Search for the cell housing the specified text and yield its (x, y) center coordinate. 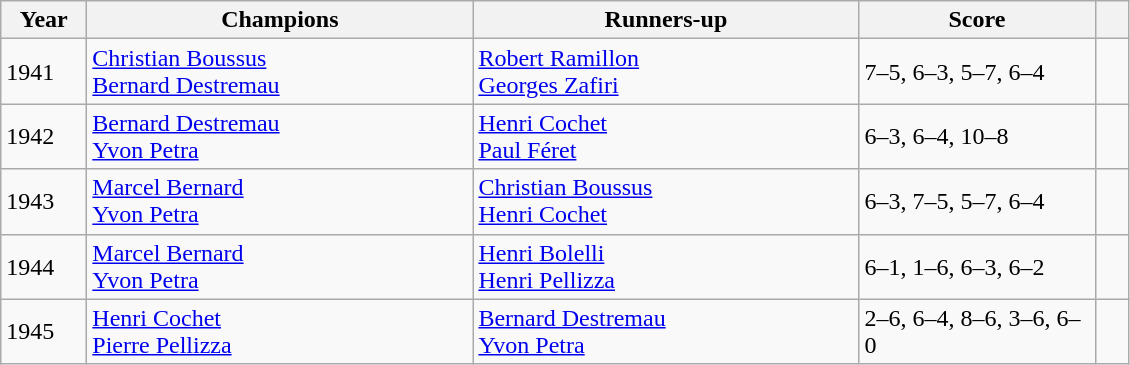
Champions (280, 20)
1944 (44, 266)
6–3, 6–4, 10–8 (977, 136)
1945 (44, 332)
1941 (44, 72)
6–3, 7–5, 5–7, 6–4 (977, 202)
Score (977, 20)
Henri Cochet Pierre Pellizza (280, 332)
Christian Boussus Henri Cochet (666, 202)
Christian Boussus Bernard Destremau (280, 72)
1943 (44, 202)
7–5, 6–3, 5–7, 6–4 (977, 72)
Henri Cochet Paul Féret (666, 136)
Henri Bolelli Henri Pellizza (666, 266)
2–6, 6–4, 8–6, 3–6, 6–0 (977, 332)
Year (44, 20)
Runners-up (666, 20)
6–1, 1–6, 6–3, 6–2 (977, 266)
Robert Ramillon Georges Zafiri (666, 72)
1942 (44, 136)
